Locate the cell with the specified text and output its (x, y) center coordinate. 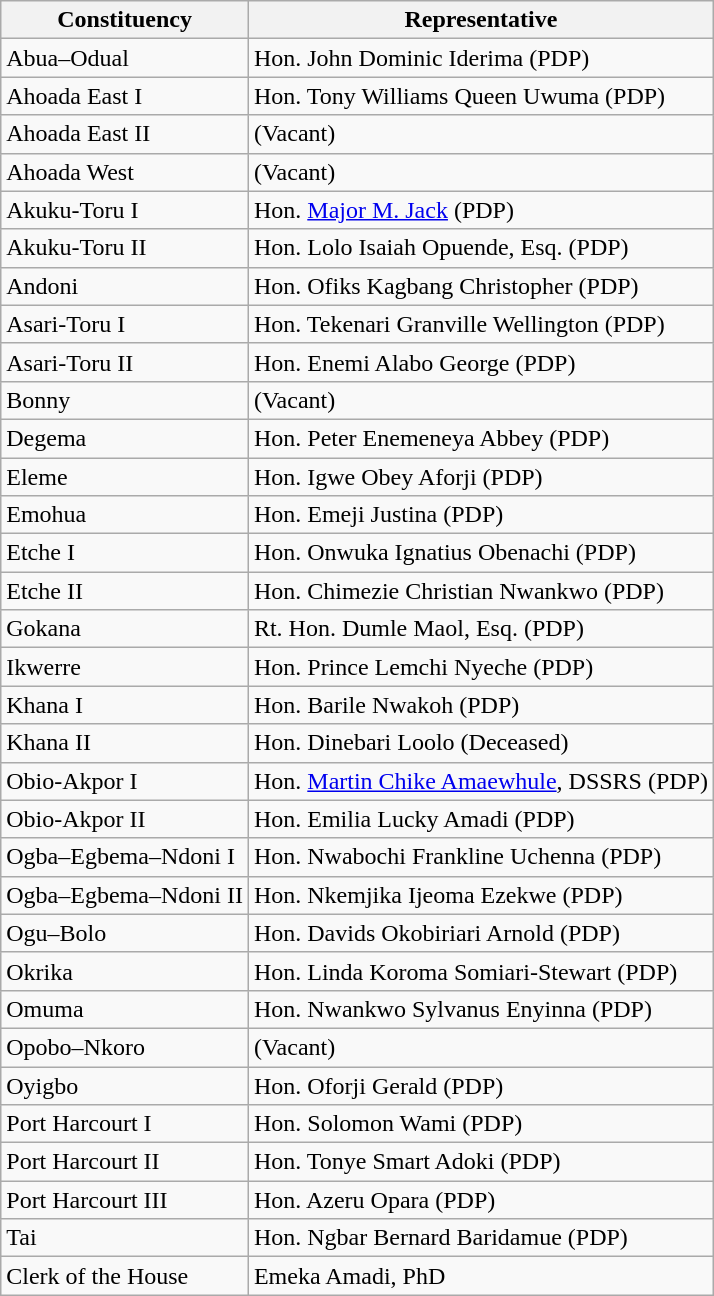
Asari-Toru II (125, 362)
Gokana (125, 629)
Port Harcourt I (125, 1124)
Ikwerre (125, 667)
Akuku-Toru I (125, 210)
Tai (125, 1238)
Hon. Chimezie Christian Nwankwo (PDP) (480, 591)
Hon. Igwe Obey Aforji (PDP) (480, 477)
Khana I (125, 705)
Hon. Azeru Opara (PDP) (480, 1200)
Ogba–Egbema–Ndoni I (125, 857)
Hon. Major M. Jack (PDP) (480, 210)
Hon. Oforji Gerald (PDP) (480, 1085)
Hon. Ngbar Bernard Baridamue (PDP) (480, 1238)
Ahoada West (125, 172)
Port Harcourt II (125, 1162)
Hon. Martin Chike Amaewhule, DSSRS (PDP) (480, 781)
Okrika (125, 971)
Hon. Linda Koroma Somiari-Stewart (PDP) (480, 971)
Representative (480, 20)
Hon. Nwankwo Sylvanus Enyinna (PDP) (480, 1009)
Hon. Emilia Lucky Amadi (PDP) (480, 819)
Obio-Akpor II (125, 819)
Eleme (125, 477)
Hon. Peter Enemeneya Abbey (PDP) (480, 438)
Obio-Akpor I (125, 781)
Oyigbo (125, 1085)
Hon. Nkemjika Ijeoma Ezekwe (PDP) (480, 895)
Hon. Emeji Justina (PDP) (480, 515)
Bonny (125, 400)
Hon. Onwuka Ignatius Obenachi (PDP) (480, 553)
Andoni (125, 286)
Hon. Lolo Isaiah Opuende, Esq. (PDP) (480, 248)
Asari-Toru I (125, 324)
Hon. Barile Nwakoh (PDP) (480, 705)
Ogu–Bolo (125, 933)
Ogba–Egbema–Ndoni II (125, 895)
Hon. Ofiks Kagbang Christopher (PDP) (480, 286)
Abua–Odual (125, 58)
Constituency (125, 20)
Hon. Nwabochi Frankline Uchenna (PDP) (480, 857)
Ahoada East I (125, 96)
Hon. Solomon Wami (PDP) (480, 1124)
Emeka Amadi, PhD (480, 1276)
Hon. Tekenari Granville Wellington (PDP) (480, 324)
Omuma (125, 1009)
Ahoada East II (125, 134)
Etche II (125, 591)
Hon. Davids Okobiriari Arnold (PDP) (480, 933)
Emohua (125, 515)
Rt. Hon. Dumle Maol, Esq. (PDP) (480, 629)
Etche I (125, 553)
Hon. Tonye Smart Adoki (PDP) (480, 1162)
Hon. Tony Williams Queen Uwuma (PDP) (480, 96)
Hon. Prince Lemchi Nyeche (PDP) (480, 667)
Port Harcourt III (125, 1200)
Hon. Enemi Alabo George (PDP) (480, 362)
Hon. John Dominic Iderima (PDP) (480, 58)
Clerk of the House (125, 1276)
Opobo–Nkoro (125, 1047)
Degema (125, 438)
Akuku-Toru II (125, 248)
Hon. Dinebari Loolo (Deceased) (480, 743)
Khana II (125, 743)
